Return [X, Y] of the center of cell containing provided text 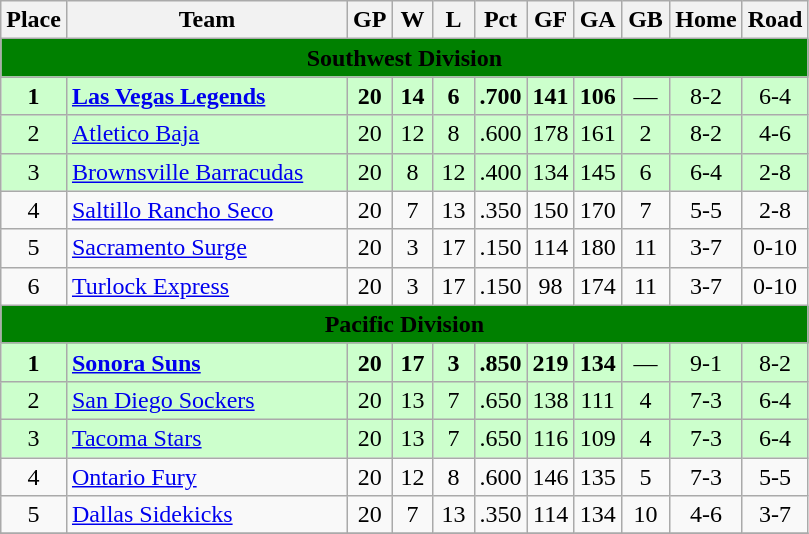
Brownsville Barracudas [206, 172]
145 [598, 172]
106 [598, 96]
98 [550, 286]
150 [550, 210]
GF [550, 20]
GB [646, 20]
138 [550, 400]
Las Vegas Legends [206, 96]
135 [598, 477]
9-1 [706, 362]
GA [598, 20]
146 [550, 477]
.700 [500, 96]
GP [370, 20]
Team [206, 20]
.850 [500, 362]
Saltillo Rancho Seco [206, 210]
174 [598, 286]
180 [598, 248]
10 [646, 515]
Sonora Suns [206, 362]
Dallas Sidekicks [206, 515]
Road [775, 20]
.400 [500, 172]
Atletico Baja [206, 134]
San Diego Sockers [206, 400]
116 [550, 438]
Southwest Division [404, 58]
Pacific Division [404, 324]
Pct [500, 20]
Tacoma Stars [206, 438]
111 [598, 400]
14 [412, 96]
141 [550, 96]
219 [550, 362]
161 [598, 134]
Sacramento Surge [206, 248]
W [412, 20]
Turlock Express [206, 286]
178 [550, 134]
Home [706, 20]
Place [34, 20]
109 [598, 438]
Ontario Fury [206, 477]
L [454, 20]
170 [598, 210]
